Capture the cell that displays the provided text and extract its (X, Y) central coordinate. 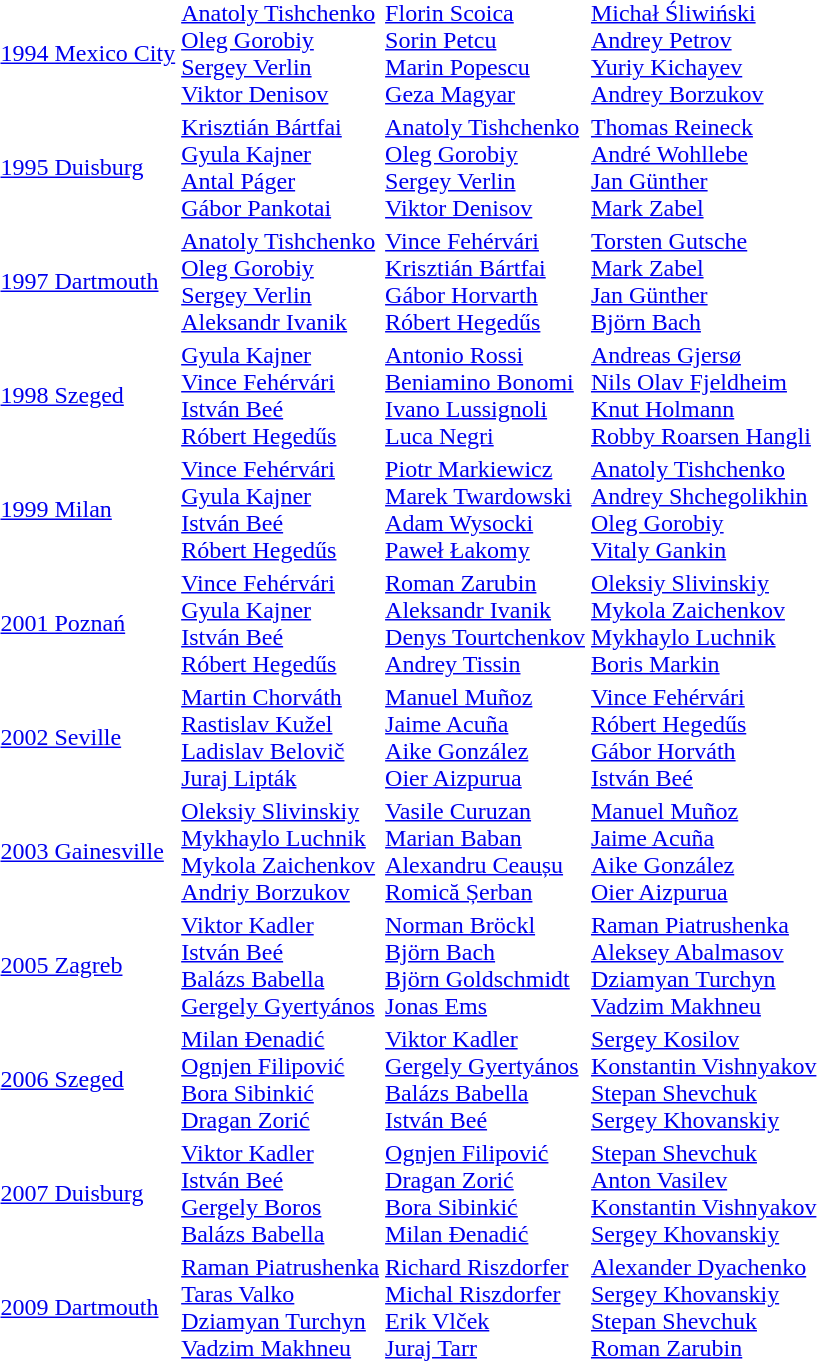
Piotr MarkiewiczMarek TwardowskiAdam WysockiPaweł Łakomy (486, 510)
Norman BröcklBjörn BachBjörn GoldschmidtJonas Ems (486, 966)
Anatoly TishchenkoOleg GorobiySergey VerlinAleksandr Ivanik (280, 282)
Oleksiy SlivinskiyMykola ZaichenkovMykhaylo LuchnikBoris Markin (703, 624)
Martin ChorváthRastislav KuželLadislav BelovičJuraj Lipták (280, 738)
Viktor KadlerIstván BeéBalázs BabellaGergely Gyertyános (280, 966)
Vince FehérváriRóbert HegedűsGábor HorváthIstván Beé (703, 738)
Andreas GjersøNils Olav FjeldheimKnut HolmannRobby Roarsen Hangli (703, 396)
Milan ĐenadićOgnjen FilipovićBora SibinkićDragan Zorić (280, 1080)
Roman ZarubinAleksandr IvanikDenys TourtchenkovAndrey Tissin (486, 624)
Raman PiatrushenkaAleksey AbalmasovDziamyan TurchynVadzim Makhneu (703, 966)
Vince FehérváriKrisztián BártfaiGábor HorvarthRóbert Hegedűs (486, 282)
Torsten GutscheMark ZabelJan GüntherBjörn Bach (703, 282)
Oleksiy SlivinskiyMykhaylo LuchnikMykola ZaichenkovAndriy Borzukov (280, 852)
Sergey KosilovKonstantin VishnyakovStepan ShevchukSergey Khovanskiy (703, 1080)
Vasile CuruzanMarian BabanAlexandru CeaușuRomică Șerban (486, 852)
Stepan ShevchukAnton VasilevKonstantin VishnyakovSergey Khovanskiy (703, 1194)
Krisztián BártfaiGyula KajnerAntal PágerGábor Pankotai (280, 168)
Ognjen FilipovićDragan ZorićBora SibinkićMilan Đenadić (486, 1194)
Anatoly TishchenkoAndrey ShchegolikhinOleg GorobiyVitaly Gankin (703, 510)
Anatoly TishchenkoOleg GorobiySergey VerlinViktor Denisov (486, 168)
Viktor KadlerGergely GyertyánosBalázs BabellaIstván Beé (486, 1080)
Viktor KadlerIstván BeéGergely BorosBalázs Babella (280, 1194)
Antonio RossiBeniamino BonomiIvano LussignoliLuca Negri (486, 396)
Gyula KajnerVince FehérváriIstván BeéRóbert Hegedűs (280, 396)
Thomas ReineckAndré WohllebeJan GüntherMark Zabel (703, 168)
